Provide the (x, y) coordinate of the cell's center where the given text is located.  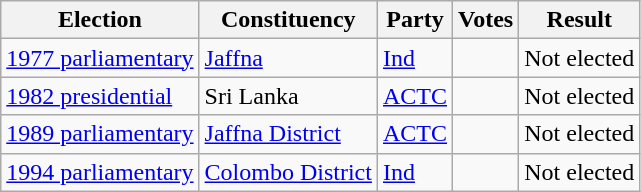
Constituency (288, 20)
Result (580, 20)
1977 parliamentary (100, 58)
Jaffna (288, 58)
Jaffna District (288, 134)
Sri Lanka (288, 96)
1982 presidential (100, 96)
Election (100, 20)
Colombo District (288, 172)
Votes (486, 20)
Party (414, 20)
1994 parliamentary (100, 172)
1989 parliamentary (100, 134)
